Provide the (x, y) coordinate of the cell's center where the given text is located.  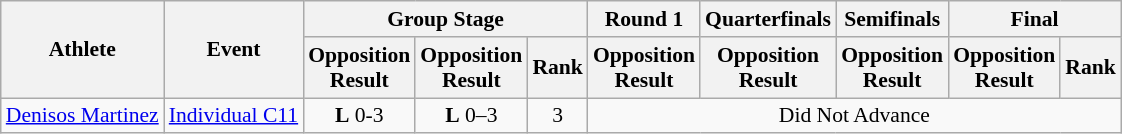
Individual C11 (234, 116)
3 (558, 116)
Athlete (82, 50)
Group Stage (446, 19)
L 0-3 (359, 116)
L 0–3 (471, 116)
Did Not Advance (854, 116)
Final (1034, 19)
Denisos Martinez (82, 116)
Round 1 (644, 19)
Semifinals (892, 19)
Quarterfinals (768, 19)
Event (234, 50)
